Identify which cell holds the provided text, then report its [x, y] central coordinate. 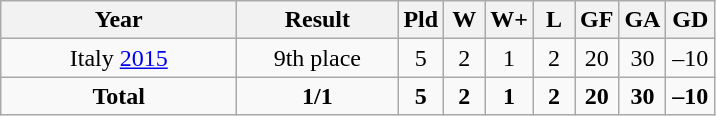
Result [318, 20]
Pld [421, 20]
1/1 [318, 96]
Year [119, 20]
GA [642, 20]
Italy 2015 [119, 58]
9th place [318, 58]
Total [119, 96]
GF [596, 20]
W [464, 20]
GD [690, 20]
W+ [510, 20]
L [554, 20]
